For the text-containing cell, return its midpoint in [x, y] coordinate format. 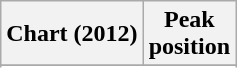
Peakposition [189, 34]
Chart (2012) [72, 34]
